Capture the cell that displays the provided text and extract its [X, Y] central coordinate. 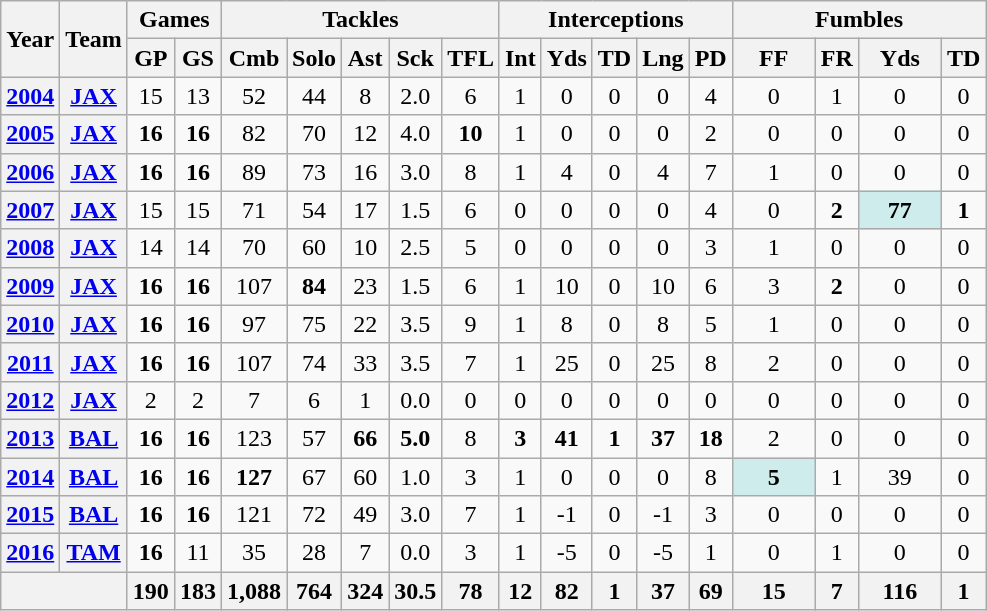
1.0 [416, 477]
TAM [94, 553]
Fumbles [859, 20]
FR [836, 58]
75 [314, 324]
18 [710, 438]
52 [254, 96]
71 [254, 210]
66 [366, 438]
Int [520, 58]
28 [314, 553]
Solo [314, 58]
2006 [30, 172]
69 [710, 591]
74 [314, 362]
77 [900, 210]
39 [900, 477]
54 [314, 210]
FF [774, 58]
57 [314, 438]
764 [314, 591]
2005 [30, 134]
Ast [366, 58]
23 [366, 286]
4.0 [416, 134]
Interceptions [616, 20]
324 [366, 591]
9 [471, 324]
2015 [30, 515]
97 [254, 324]
5.0 [416, 438]
2.0 [416, 96]
183 [198, 591]
TFL [471, 58]
1,088 [254, 591]
2008 [30, 248]
2.5 [416, 248]
11 [198, 553]
2011 [30, 362]
Sck [416, 58]
GP [150, 58]
190 [150, 591]
35 [254, 553]
2012 [30, 400]
84 [314, 286]
Lng [663, 58]
PD [710, 58]
2013 [30, 438]
67 [314, 477]
116 [900, 591]
44 [314, 96]
22 [366, 324]
GS [198, 58]
127 [254, 477]
Team [94, 39]
121 [254, 515]
123 [254, 438]
73 [314, 172]
78 [471, 591]
30.5 [416, 591]
Year [30, 39]
2004 [30, 96]
2010 [30, 324]
2007 [30, 210]
Games [174, 20]
13 [198, 96]
49 [366, 515]
41 [566, 438]
17 [366, 210]
Tackles [360, 20]
72 [314, 515]
33 [366, 362]
2016 [30, 553]
89 [254, 172]
2009 [30, 286]
Cmb [254, 58]
2014 [30, 477]
